Capture the cell that displays the provided text and extract its (x, y) central coordinate. 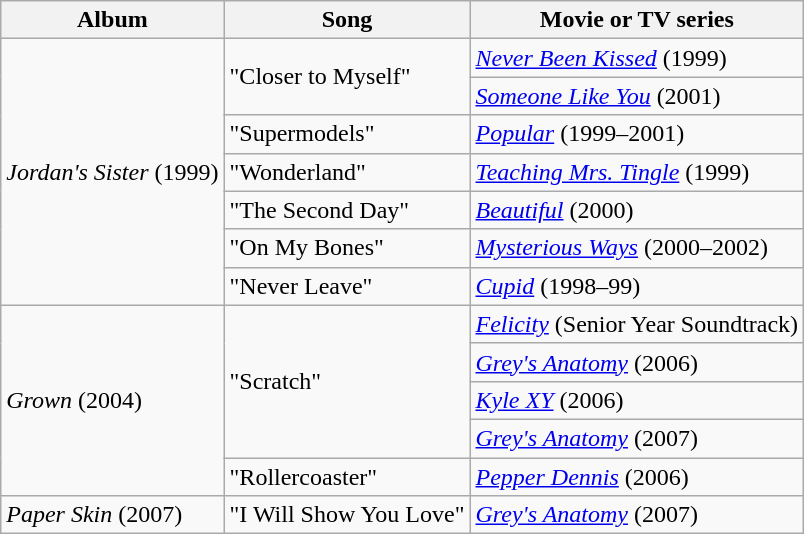
Mysterious Ways (2000–2002) (637, 248)
"The Second Day" (347, 210)
Never Been Kissed (1999) (637, 58)
"On My Bones" (347, 248)
Grown (2004) (112, 400)
"Closer to Myself" (347, 77)
Popular (1999–2001) (637, 134)
Cupid (1998–99) (637, 286)
"Supermodels" (347, 134)
Someone Like You (2001) (637, 96)
Grey's Anatomy (2006) (637, 362)
"Wonderland" (347, 172)
"Never Leave" (347, 286)
Song (347, 20)
Jordan's Sister (1999) (112, 172)
"Rollercoaster" (347, 477)
Felicity (Senior Year Soundtrack) (637, 324)
Pepper Dennis (2006) (637, 477)
Movie or TV series (637, 20)
"Scratch" (347, 381)
Kyle XY (2006) (637, 400)
Beautiful (2000) (637, 210)
Teaching Mrs. Tingle (1999) (637, 172)
Album (112, 20)
"I Will Show You Love" (347, 515)
Paper Skin (2007) (112, 515)
